Provide the (x, y) coordinate of the cell's center where the given text is located.  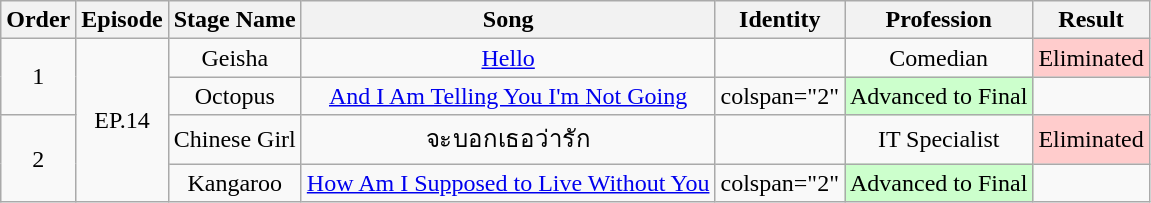
And I Am Telling You I'm Not Going (508, 96)
Stage Name (234, 20)
Order (38, 20)
Hello (508, 58)
Song (508, 20)
How Am I Supposed to Live Without You (508, 183)
Result (1091, 20)
จะบอกเธอว่ารัก (508, 140)
Octopus (234, 96)
Comedian (938, 58)
Episode (122, 20)
Chinese Girl (234, 140)
Identity (780, 20)
Kangaroo (234, 183)
1 (38, 77)
Geisha (234, 58)
IT Specialist (938, 140)
EP.14 (122, 120)
Profession (938, 20)
2 (38, 158)
